Scan for the cell matching the given text and deliver its [x, y] coordinate at center. 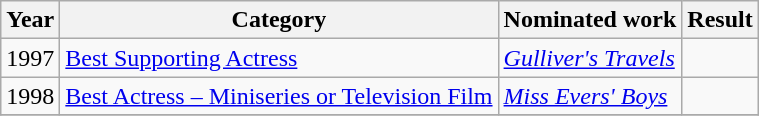
Year [30, 20]
Best Actress – Miniseries or Television Film [279, 96]
Nominated work [590, 20]
1997 [30, 58]
Best Supporting Actress [279, 58]
1998 [30, 96]
Gulliver's Travels [590, 58]
Category [279, 20]
Result [720, 20]
Miss Evers' Boys [590, 96]
